Provide the (x, y) coordinate of the cell's center where the given text is located.  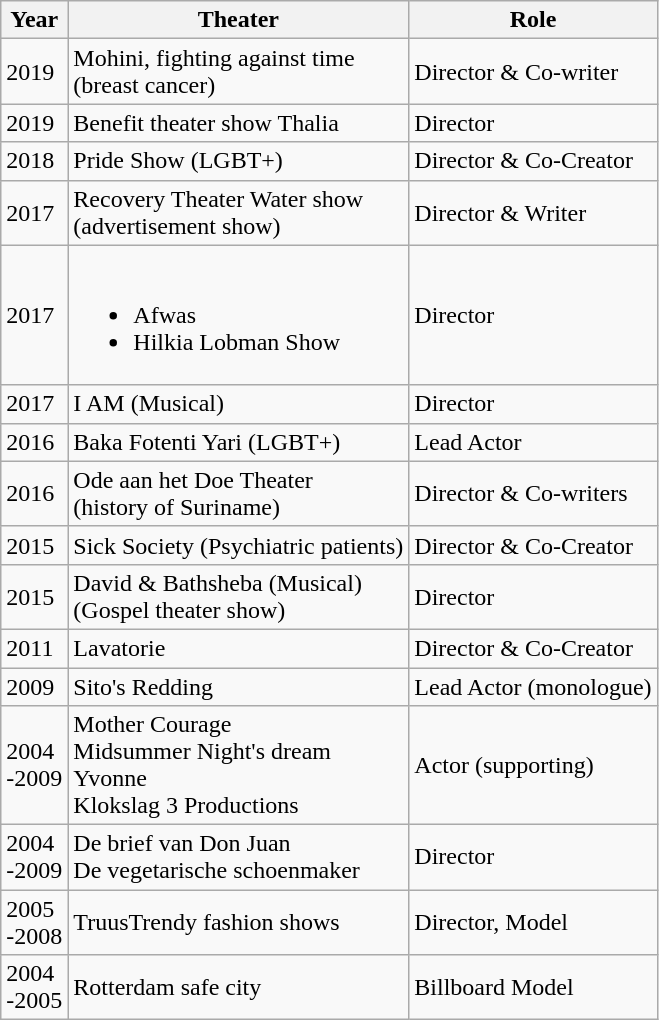
Mother CourageMidsummer Night's dreamYvonneKlokslag 3 Productions (238, 766)
Director & Writer (533, 212)
2009 (34, 687)
Role (533, 20)
David & Bathsheba (Musical)(Gospel theater show) (238, 596)
2018 (34, 161)
Director & Co-writers (533, 494)
Sito's Redding (238, 687)
Recovery Theater Water show(advertisement show) (238, 212)
2011 (34, 648)
AfwasHilkia Lobman Show (238, 315)
TruusTrendy fashion shows (238, 922)
Director, Model (533, 922)
Director & Co-writer (533, 72)
Sick Society (Psychiatric patients) (238, 545)
Lead Actor (533, 442)
Mohini, fighting against time(breast cancer) (238, 72)
De brief van Don JuanDe vegetarische schoenmaker (238, 858)
Theater (238, 20)
I AM (Musical) (238, 404)
Billboard Model (533, 988)
2005-2008 (34, 922)
Lead Actor (monologue) (533, 687)
Pride Show (LGBT+) (238, 161)
Actor (supporting) (533, 766)
2004-2005 (34, 988)
Baka Fotenti Yari (LGBT+) (238, 442)
Rotterdam safe city (238, 988)
Year (34, 20)
Benefit theater show Thalia (238, 123)
Lavatorie (238, 648)
Ode aan het Doe Theater(history of Suriname) (238, 494)
